Locate the cell with the specified text and output its [x, y] center coordinate. 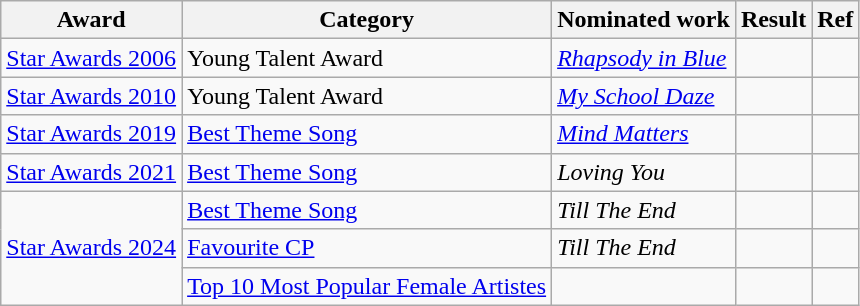
My School Daze [644, 96]
Ref [836, 20]
Star Awards 2019 [92, 134]
Mind Matters [644, 134]
Award [92, 20]
Star Awards 2021 [92, 172]
Category [367, 20]
Result [773, 20]
Star Awards 2010 [92, 96]
Star Awards 2024 [92, 248]
Nominated work [644, 20]
Favourite CP [367, 248]
Star Awards 2006 [92, 58]
Rhapsody in Blue [644, 58]
Loving You [644, 172]
Top 10 Most Popular Female Artistes [367, 286]
